Provide the [x, y] coordinate of the cell's center where the given text is located.  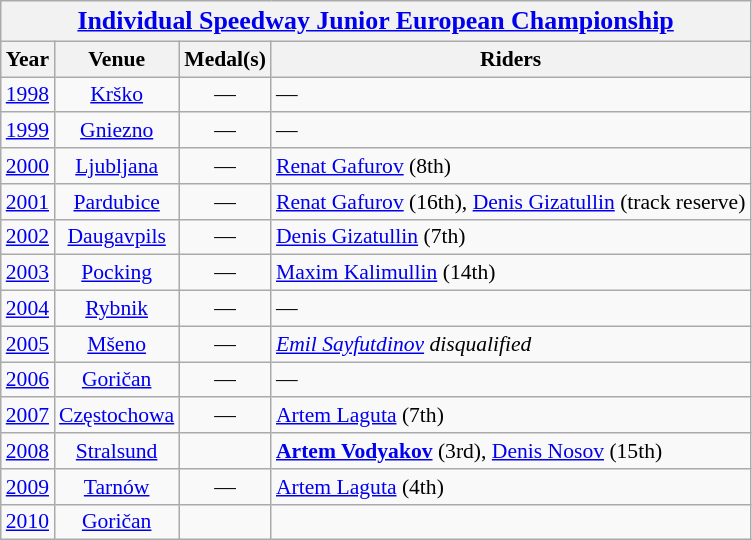
Artem Laguta (7th) [511, 416]
2006 [28, 380]
2000 [28, 166]
2009 [28, 487]
Krško [116, 95]
Ljubljana [116, 166]
2010 [28, 522]
2004 [28, 309]
2007 [28, 416]
2003 [28, 273]
Pardubice [116, 202]
Artem Laguta (4th) [511, 487]
Artem Vodyakov (3rd), Denis Nosov (15th) [511, 451]
2001 [28, 202]
Denis Gizatullin (7th) [511, 237]
1998 [28, 95]
Pocking [116, 273]
Stralsund [116, 451]
Renat Gafurov (8th) [511, 166]
Riders [511, 59]
2005 [28, 344]
Rybnik [116, 309]
Venue [116, 59]
2002 [28, 237]
Gniezno [116, 131]
Medal(s) [225, 59]
Renat Gafurov (16th), Denis Gizatullin (track reserve) [511, 202]
Częstochowa [116, 416]
Maxim Kalimullin (14th) [511, 273]
1999 [28, 131]
Mšeno [116, 344]
2008 [28, 451]
Emil Sayfutdinov disqualified [511, 344]
Daugavpils [116, 237]
Year [28, 59]
Individual Speedway Junior European Championship [376, 21]
Tarnów [116, 487]
